Pinpoint the cell where the given text exists, returning its [X, Y] midpoint coordinate. 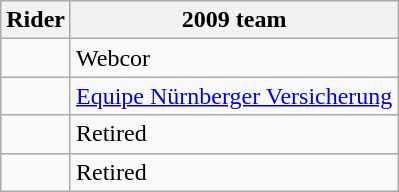
Rider [36, 20]
2009 team [234, 20]
Equipe Nürnberger Versicherung [234, 96]
Webcor [234, 58]
